Scan for the cell matching the given text and deliver its (X, Y) coordinate at center. 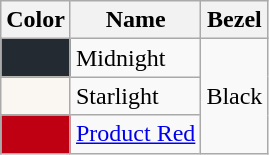
Starlight (135, 96)
Bezel (234, 20)
Name (135, 20)
Midnight (135, 58)
Color (36, 20)
Product Red (135, 134)
Black (234, 96)
